Provide the (x, y) coordinate of the cell's center where the given text is located.  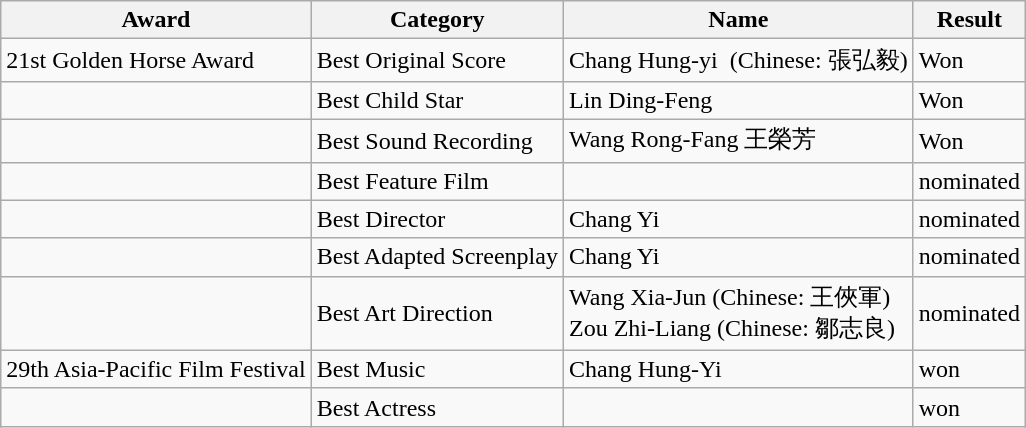
21st Golden Horse Award (156, 60)
Result (969, 20)
Best Art Direction (437, 313)
Lin Ding-Feng (738, 100)
Wang Xia-Jun (Chinese: 王俠軍)Zou Zhi-Liang (Chinese: 鄒志良) (738, 313)
Best Adapted Screenplay (437, 257)
Best Music (437, 369)
Best Actress (437, 407)
Wang Rong-Fang 王榮芳 (738, 140)
Category (437, 20)
Chang Hung-yi (Chinese: 張弘毅) (738, 60)
Best Original Score (437, 60)
Best Child Star (437, 100)
Best Director (437, 219)
Award (156, 20)
Best Sound Recording (437, 140)
29th Asia-Pacific Film Festival (156, 369)
Best Feature Film (437, 181)
Name (738, 20)
Chang Hung-Yi (738, 369)
